Return (x, y) of the center of cell containing provided text 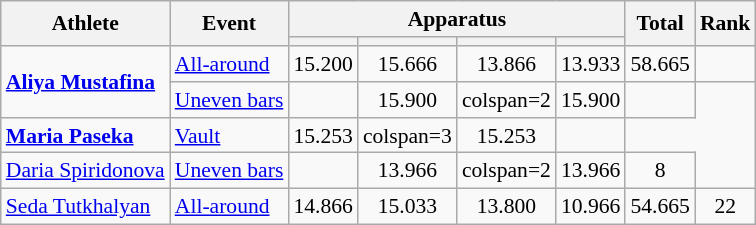
Aliya Mustafina (86, 82)
13.866 (506, 64)
13.800 (506, 207)
22 (726, 207)
15.033 (408, 207)
14.866 (322, 207)
58.665 (660, 64)
Rank (726, 24)
13.933 (590, 64)
10.966 (590, 207)
Apparatus (456, 19)
Seda Tutkhalyan (86, 207)
15.666 (408, 64)
Vault (230, 136)
Daria Spiridonova (86, 171)
colspan=3 (408, 136)
Athlete (86, 24)
Event (230, 24)
54.665 (660, 207)
15.200 (322, 64)
Total (660, 24)
8 (660, 171)
Maria Paseka (86, 136)
